Return (X, Y) of the center of cell containing provided text 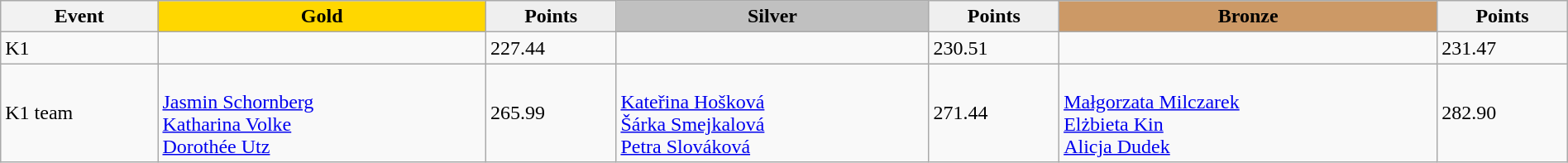
265.99 (551, 113)
Kateřina HoškováŠárka SmejkalováPetra Slováková (772, 113)
230.51 (994, 48)
227.44 (551, 48)
282.90 (1503, 113)
K1 (79, 48)
Jasmin SchornbergKatharina VolkeDorothée Utz (322, 113)
231.47 (1503, 48)
Małgorzata MilczarekElżbieta KinAlicja Dudek (1249, 113)
271.44 (994, 113)
Bronze (1249, 17)
Gold (322, 17)
Silver (772, 17)
Event (79, 17)
K1 team (79, 113)
